Locate the cell with the specified text and output its (X, Y) center coordinate. 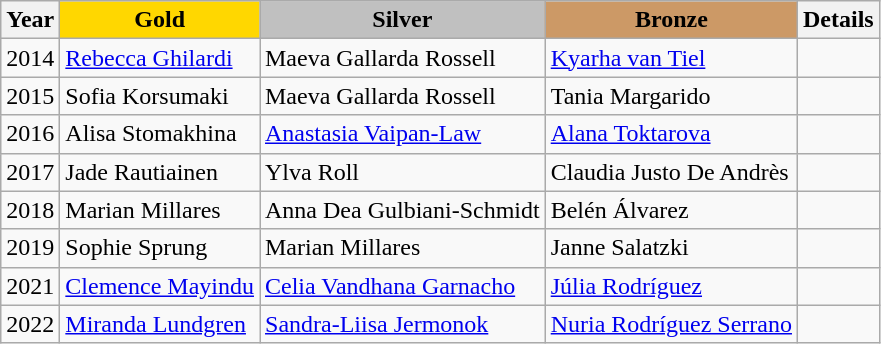
2019 (30, 248)
2014 (30, 58)
Year (30, 20)
Belén Álvarez (671, 210)
2016 (30, 134)
Anastasia Vaipan-Law (403, 134)
Rebecca Ghilardi (160, 58)
Bronze (671, 20)
Sofia Korsumaki (160, 96)
Júlia Rodríguez (671, 286)
Celia Vandhana Garnacho (403, 286)
Details (839, 20)
Ylva Roll (403, 172)
Claudia Justo De Andrès (671, 172)
Kyarha van Tiel (671, 58)
Jade Rautiainen (160, 172)
Alana Toktarova (671, 134)
Sandra-Liisa Jermonok (403, 324)
2018 (30, 210)
Nuria Rodríguez Serrano (671, 324)
Janne Salatzki (671, 248)
Sophie Sprung (160, 248)
Miranda Lundgren (160, 324)
2021 (30, 286)
Silver (403, 20)
Alisa Stomakhina (160, 134)
2022 (30, 324)
Gold (160, 20)
2017 (30, 172)
2015 (30, 96)
Tania Margarido (671, 96)
Clemence Mayindu (160, 286)
Anna Dea Gulbiani-Schmidt (403, 210)
